Identify which cell holds the provided text, then report its (X, Y) central coordinate. 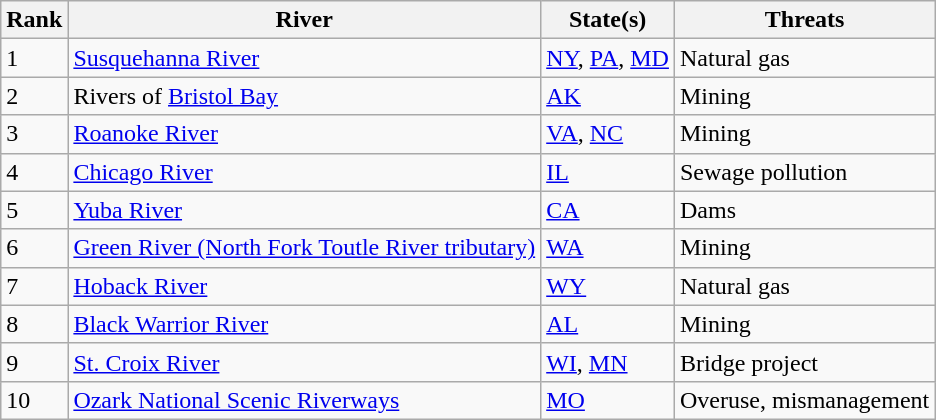
Overuse, mismanagement (804, 400)
10 (34, 400)
5 (34, 210)
WY (608, 286)
IL (608, 172)
Threats (804, 20)
Ozark National Scenic Riverways (304, 400)
Sewage pollution (804, 172)
Bridge project (804, 362)
St. Croix River (304, 362)
9 (34, 362)
VA, NC (608, 134)
NY, PA, MD (608, 58)
CA (608, 210)
MO (608, 400)
Yuba River (304, 210)
AK (608, 96)
7 (34, 286)
AL (608, 324)
State(s) (608, 20)
Green River (North Fork Toutle River tributary) (304, 248)
1 (34, 58)
Black Warrior River (304, 324)
WA (608, 248)
Dams (804, 210)
River (304, 20)
4 (34, 172)
Susquehanna River (304, 58)
3 (34, 134)
8 (34, 324)
Roanoke River (304, 134)
Rank (34, 20)
Hoback River (304, 286)
Chicago River (304, 172)
Rivers of Bristol Bay (304, 96)
WI, MN (608, 362)
2 (34, 96)
6 (34, 248)
